Output the [X, Y] coordinate of the center of the cell containing the given text.  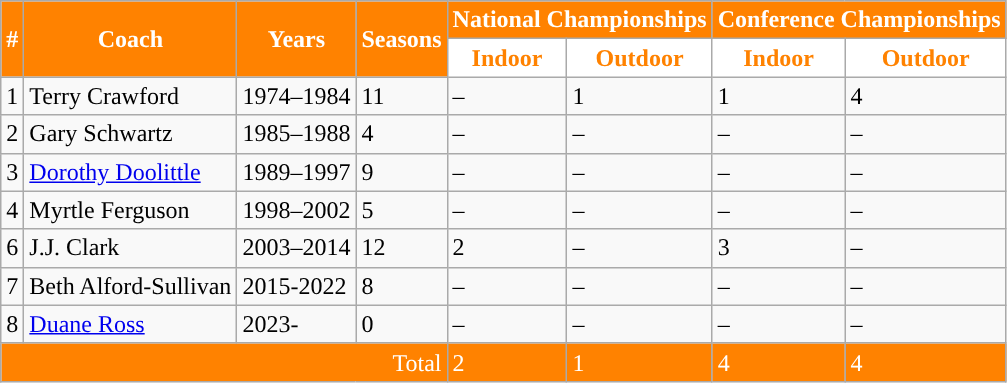
Duane Ross [130, 324]
Beth Alford-Sullivan [130, 286]
# [12, 39]
J.J. Clark [130, 248]
Years [296, 39]
Myrtle Ferguson [130, 210]
9 [402, 172]
Coach [130, 39]
2003–2014 [296, 248]
Terry Crawford [130, 96]
Total [224, 362]
1985–1988 [296, 134]
1998–2002 [296, 210]
2015-2022 [296, 286]
6 [12, 248]
2023- [296, 324]
1989–1997 [296, 172]
Gary Schwartz [130, 134]
11 [402, 96]
12 [402, 248]
Dorothy Doolittle [130, 172]
Seasons [402, 39]
0 [402, 324]
1974–1984 [296, 96]
7 [12, 286]
Conference Championships [859, 20]
National Championships [580, 20]
5 [402, 210]
